Output the (X, Y) coordinate of the center of the cell containing the given text.  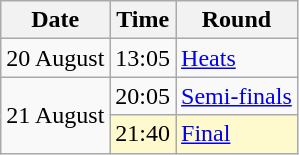
Time (143, 20)
Final (237, 134)
Semi-finals (237, 96)
Heats (237, 58)
Date (56, 20)
21:40 (143, 134)
20 August (56, 58)
13:05 (143, 58)
Round (237, 20)
20:05 (143, 96)
21 August (56, 115)
